Search for the cell housing the specified text and yield its (x, y) center coordinate. 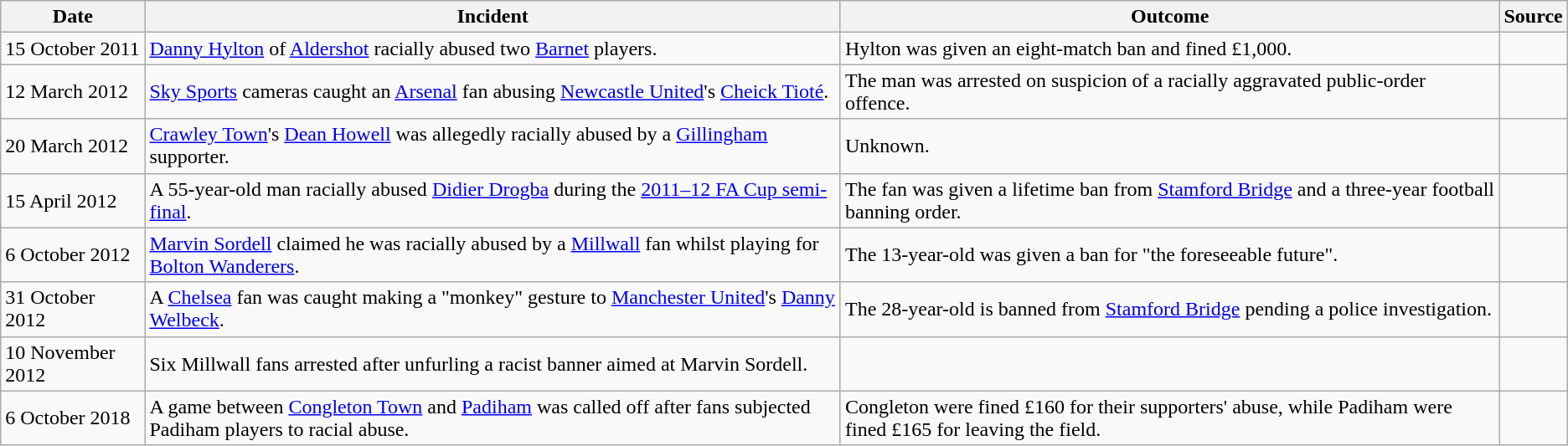
15 April 2012 (73, 201)
Crawley Town's Dean Howell was allegedly racially abused by a Gillingham supporter. (493, 146)
Source (1533, 17)
20 March 2012 (73, 146)
A Chelsea fan was caught making a "monkey" gesture to Manchester United's Danny Welbeck. (493, 310)
Marvin Sordell claimed he was racially abused by a Millwall fan whilst playing for Bolton Wanderers. (493, 254)
Unknown. (1169, 146)
A game between Congleton Town and Padiham was called off after fans subjected Padiham players to racial abuse. (493, 418)
Hylton was given an eight-match ban and fined £1,000. (1169, 49)
31 October 2012 (73, 310)
Outcome (1169, 17)
Congleton were fined £160 for their supporters' abuse, while Padiham were fined £165 for leaving the field. (1169, 418)
Incident (493, 17)
Sky Sports cameras caught an Arsenal fan abusing Newcastle United's Cheick Tioté. (493, 92)
The 13-year-old was given a ban for "the foreseeable future". (1169, 254)
The man was arrested on suspicion of a racially aggravated public-order offence. (1169, 92)
6 October 2012 (73, 254)
12 March 2012 (73, 92)
A 55-year-old man racially abused Didier Drogba during the 2011–12 FA Cup semi-final. (493, 201)
Danny Hylton of Aldershot racially abused two Barnet players. (493, 49)
The 28-year-old is banned from Stamford Bridge pending a police investigation. (1169, 310)
6 October 2018 (73, 418)
Six Millwall fans arrested after unfurling a racist banner aimed at Marvin Sordell. (493, 363)
The fan was given a lifetime ban from Stamford Bridge and a three-year football banning order. (1169, 201)
Date (73, 17)
15 October 2011 (73, 49)
10 November 2012 (73, 363)
